From the cell containing the given text, extract its center point as [X, Y] coordinate. 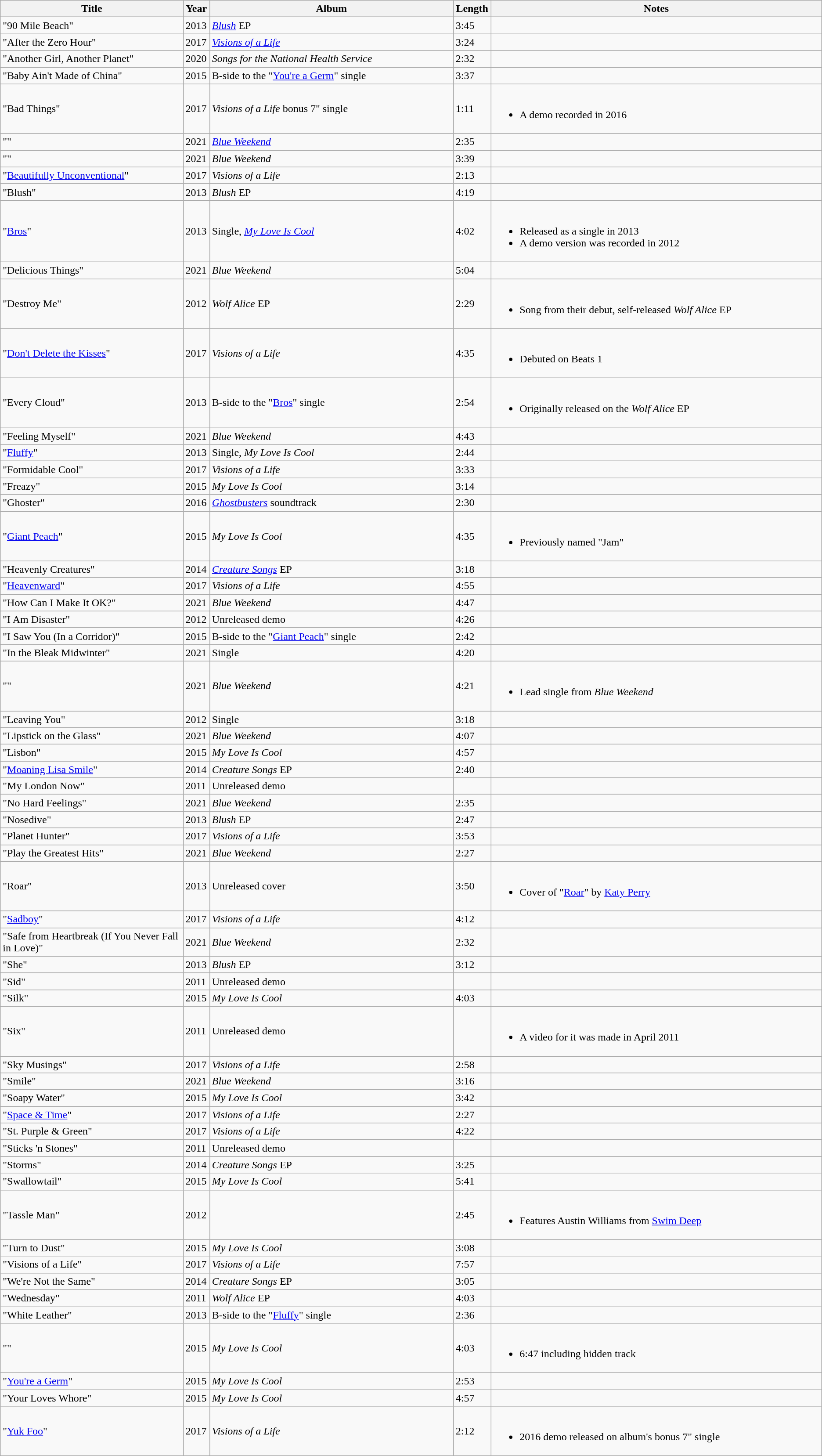
Originally released on the Wolf Alice EP [656, 403]
3:14 [472, 486]
2:47 [472, 820]
"Ghoster" [92, 503]
"Fluffy" [92, 453]
Title [92, 9]
"After the Zero Hour" [92, 42]
"You're a Germ" [92, 1381]
"Don't Delete the Kisses" [92, 353]
"Sky Musings" [92, 1064]
3:33 [472, 470]
6:47 including hidden track [656, 1348]
Visions of a Life bonus 7" single [331, 109]
"She" [92, 965]
"Visions of a Life" [92, 1265]
5:04 [472, 270]
2:36 [472, 1315]
Album [331, 9]
"Another Girl, Another Planet" [92, 59]
7:57 [472, 1265]
4:19 [472, 192]
2:44 [472, 453]
B-side to the "Fluffy" single [331, 1315]
2:29 [472, 303]
"90 Mile Beach" [92, 25]
4:55 [472, 586]
Song from their debut, self-released Wolf Alice EP [656, 303]
"Feeling Myself" [92, 436]
"Sadboy" [92, 919]
3:39 [472, 159]
2:30 [472, 503]
"My London Now" [92, 786]
Year [196, 9]
"Heavenward" [92, 586]
4:07 [472, 736]
4:20 [472, 653]
2:42 [472, 636]
"Space & Time" [92, 1115]
3:05 [472, 1281]
3:16 [472, 1081]
Features Austin Williams from Swim Deep [656, 1215]
2:54 [472, 403]
"Freazy" [92, 486]
2:12 [472, 1431]
"Leaving You" [92, 719]
"I Saw You (In a Corridor)" [92, 636]
Songs for the National Health Service [331, 59]
"Moaning Lisa Smile" [92, 770]
2:13 [472, 175]
"In the Bleak Midwinter" [92, 653]
"Blush" [92, 192]
Ghostbusters soundtrack [331, 503]
4:43 [472, 436]
"Nosedive" [92, 820]
Lead single from Blue Weekend [656, 686]
"How Can I Make It OK?" [92, 603]
A video for it was made in April 2011 [656, 1031]
2:58 [472, 1064]
"Turn to Dust" [92, 1248]
Previously named "Jam" [656, 536]
"Smile" [92, 1081]
"Sid" [92, 981]
2016 [196, 503]
Length [472, 9]
4:12 [472, 919]
"Yuk Foo" [92, 1431]
3:50 [472, 886]
3:37 [472, 76]
"Wednesday" [92, 1298]
"Soapy Water" [92, 1098]
"Six" [92, 1031]
2:40 [472, 770]
4:21 [472, 686]
"St. Purple & Green" [92, 1131]
Unreleased cover [331, 886]
"Bros" [92, 231]
5:41 [472, 1181]
"Planet Hunter" [92, 836]
1:11 [472, 109]
"Lipstick on the Glass" [92, 736]
4:02 [472, 231]
2:45 [472, 1215]
"We're Not the Same" [92, 1281]
"Giant Peach" [92, 536]
"I Am Disaster" [92, 619]
"No Hard Feelings" [92, 803]
"Tassle Man" [92, 1215]
"Baby Ain't Made of China" [92, 76]
"Delicious Things" [92, 270]
4:26 [472, 619]
3:12 [472, 965]
"Play the Greatest Hits" [92, 853]
3:08 [472, 1248]
3:25 [472, 1165]
A demo recorded in 2016 [656, 109]
"Swallowtail" [92, 1181]
Notes [656, 9]
3:24 [472, 42]
"Silk" [92, 998]
2020 [196, 59]
B-side to the "Giant Peach" single [331, 636]
3:45 [472, 25]
Debuted on Beats 1 [656, 353]
"Roar" [92, 886]
"Heavenly Creatures" [92, 569]
3:53 [472, 836]
"Your Loves Whore" [92, 1398]
"Lisbon" [92, 753]
"Storms" [92, 1165]
4:47 [472, 603]
Released as a single in 2013A demo version was recorded in 2012 [656, 231]
"Formidable Cool" [92, 470]
"Bad Things" [92, 109]
B-side to the "Bros" single [331, 403]
4:22 [472, 1131]
Cover of "Roar" by Katy Perry [656, 886]
B-side to the "You're a Germ" single [331, 76]
"Safe from Heartbreak (If You Never Fall in Love)" [92, 942]
"Destroy Me" [92, 303]
2016 demo released on album's bonus 7" single [656, 1431]
"Every Cloud" [92, 403]
"White Leather" [92, 1315]
3:42 [472, 1098]
"Sticks 'n Stones" [92, 1148]
2:53 [472, 1381]
"Beautifully Unconventional" [92, 175]
